From the cell containing the given text, extract its center point as (x, y) coordinate. 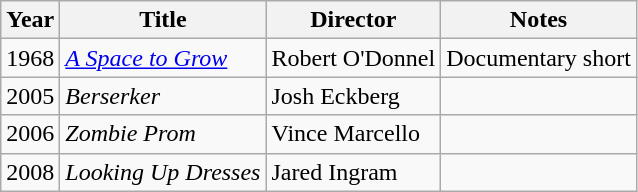
2008 (30, 172)
Berserker (163, 96)
Title (163, 20)
A Space to Grow (163, 58)
Looking Up Dresses (163, 172)
Robert O'Donnel (354, 58)
Year (30, 20)
Director (354, 20)
Vince Marcello (354, 134)
Zombie Prom (163, 134)
Josh Eckberg (354, 96)
Notes (539, 20)
Documentary short (539, 58)
2006 (30, 134)
Jared Ingram (354, 172)
1968 (30, 58)
2005 (30, 96)
